From the cell containing the given text, extract its center point as (X, Y) coordinate. 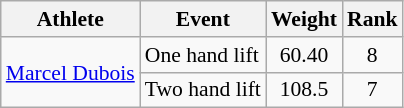
Event (203, 19)
Two hand lift (203, 90)
Marcel Dubois (70, 72)
60.40 (304, 55)
7 (372, 90)
Athlete (70, 19)
One hand lift (203, 55)
Rank (372, 19)
108.5 (304, 90)
Weight (304, 19)
8 (372, 55)
